For the text-containing cell, return its midpoint in [X, Y] coordinate format. 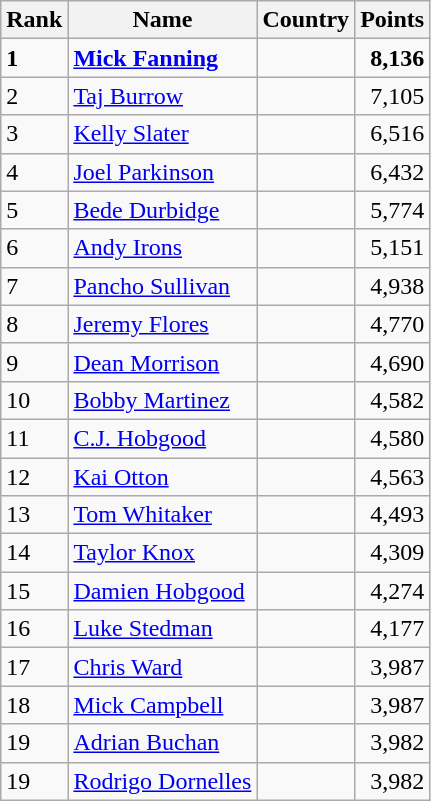
16 [34, 629]
Kelly Slater [162, 134]
Adrian Buchan [162, 743]
4,938 [392, 286]
4,493 [392, 515]
5,774 [392, 210]
Dean Morrison [162, 362]
14 [34, 553]
4,770 [392, 324]
8 [34, 324]
4,580 [392, 438]
Taj Burrow [162, 96]
11 [34, 438]
2 [34, 96]
Name [162, 20]
Andy Irons [162, 248]
6,516 [392, 134]
4,309 [392, 553]
Luke Stedman [162, 629]
4,582 [392, 400]
15 [34, 591]
1 [34, 58]
Country [306, 20]
Pancho Sullivan [162, 286]
8,136 [392, 58]
4,177 [392, 629]
C.J. Hobgood [162, 438]
5,151 [392, 248]
6 [34, 248]
Points [392, 20]
4 [34, 172]
5 [34, 210]
Joel Parkinson [162, 172]
Jeremy Flores [162, 324]
Mick Campbell [162, 705]
17 [34, 667]
Tom Whitaker [162, 515]
Bobby Martinez [162, 400]
12 [34, 477]
13 [34, 515]
Damien Hobgood [162, 591]
4,274 [392, 591]
Kai Otton [162, 477]
4,690 [392, 362]
6,432 [392, 172]
Bede Durbidge [162, 210]
4,563 [392, 477]
3 [34, 134]
Taylor Knox [162, 553]
7 [34, 286]
Mick Fanning [162, 58]
9 [34, 362]
Chris Ward [162, 667]
7,105 [392, 96]
Rodrigo Dornelles [162, 781]
Rank [34, 20]
10 [34, 400]
18 [34, 705]
